Find where the given text appears and provide that cell's center as [x, y] coordinate. 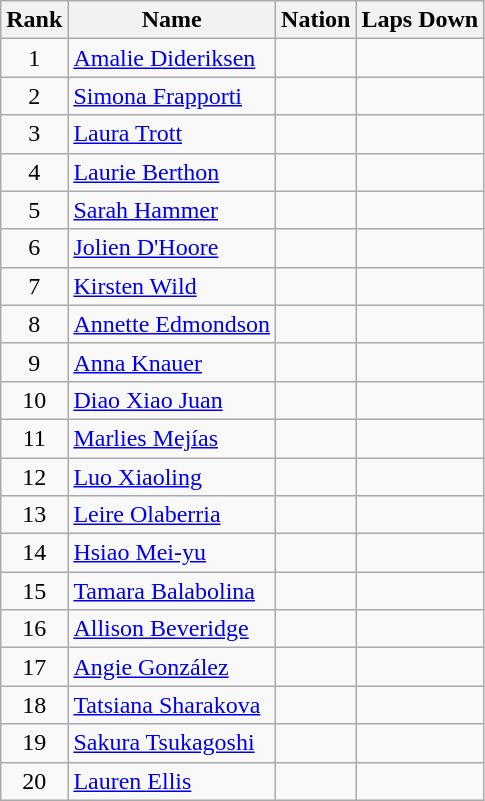
Lauren Ellis [172, 781]
Diao Xiao Juan [172, 400]
17 [34, 667]
Luo Xiaoling [172, 477]
Sakura Tsukagoshi [172, 743]
15 [34, 591]
9 [34, 362]
1 [34, 58]
4 [34, 172]
Leire Olaberria [172, 515]
Name [172, 20]
Hsiao Mei-yu [172, 553]
Rank [34, 20]
11 [34, 438]
Angie González [172, 667]
8 [34, 324]
18 [34, 705]
Amalie Dideriksen [172, 58]
Kirsten Wild [172, 286]
2 [34, 96]
Allison Beveridge [172, 629]
Laps Down [420, 20]
Tamara Balabolina [172, 591]
Jolien D'Hoore [172, 248]
13 [34, 515]
6 [34, 248]
16 [34, 629]
Simona Frapporti [172, 96]
10 [34, 400]
14 [34, 553]
3 [34, 134]
Anna Knauer [172, 362]
Annette Edmondson [172, 324]
7 [34, 286]
Laura Trott [172, 134]
19 [34, 743]
5 [34, 210]
Tatsiana Sharakova [172, 705]
Nation [316, 20]
Laurie Berthon [172, 172]
Marlies Mejías [172, 438]
12 [34, 477]
20 [34, 781]
Sarah Hammer [172, 210]
